Identify which cell holds the provided text, then report its [x, y] central coordinate. 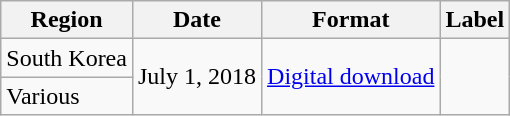
Digital download [351, 77]
South Korea [67, 58]
Region [67, 20]
July 1, 2018 [196, 77]
Label [475, 20]
Various [67, 96]
Format [351, 20]
Date [196, 20]
